Detect which cell encompasses the target text, then output its [x, y] center coordinate. 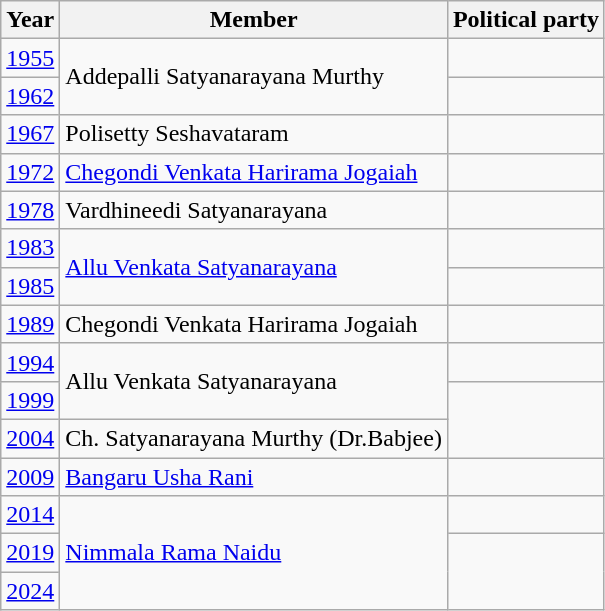
1962 [30, 96]
2009 [30, 477]
1999 [30, 400]
Polisetty Seshavataram [254, 134]
2019 [30, 553]
1985 [30, 286]
1994 [30, 362]
1967 [30, 134]
2014 [30, 515]
Vardhineedi Satyanarayana [254, 210]
2024 [30, 591]
Addepalli Satyanarayana Murthy [254, 77]
1983 [30, 248]
2004 [30, 438]
Nimmala Rama Naidu [254, 553]
Bangaru Usha Rani [254, 477]
Year [30, 20]
1978 [30, 210]
1972 [30, 172]
1989 [30, 324]
Member [254, 20]
Ch. Satyanarayana Murthy (Dr.Babjee) [254, 438]
Political party [526, 20]
1955 [30, 58]
